Locate the cell with the specified text and output its [X, Y] center coordinate. 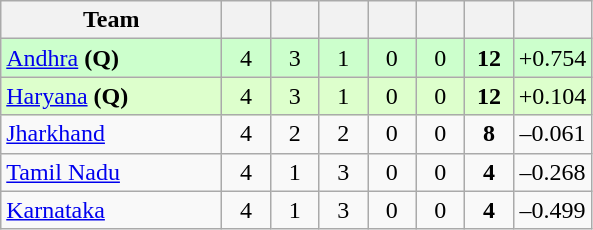
–0.499 [552, 210]
+0.104 [552, 96]
–0.061 [552, 134]
Team [112, 20]
Karnataka [112, 210]
Jharkhand [112, 134]
+0.754 [552, 58]
Andhra (Q) [112, 58]
Tamil Nadu [112, 172]
8 [490, 134]
–0.268 [552, 172]
Haryana (Q) [112, 96]
